Scan for the cell matching the given text and deliver its [X, Y] coordinate at center. 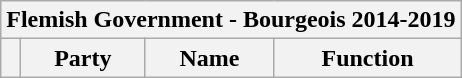
Flemish Government - Bourgeois 2014-2019 [231, 20]
Party [83, 58]
Name [210, 58]
Function [368, 58]
